Pinpoint the cell where the given text exists, returning its (x, y) midpoint coordinate. 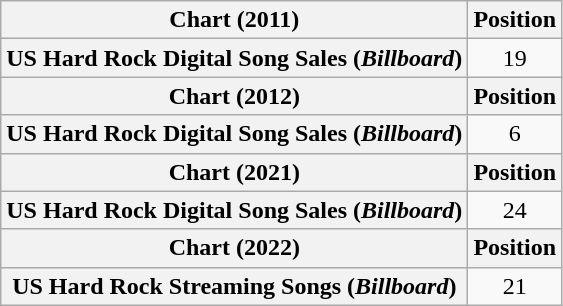
Chart (2021) (234, 172)
Chart (2011) (234, 20)
US Hard Rock Streaming Songs (Billboard) (234, 286)
6 (515, 134)
Chart (2022) (234, 248)
19 (515, 58)
21 (515, 286)
24 (515, 210)
Chart (2012) (234, 96)
